Locate the cell with the specified text and output its (x, y) center coordinate. 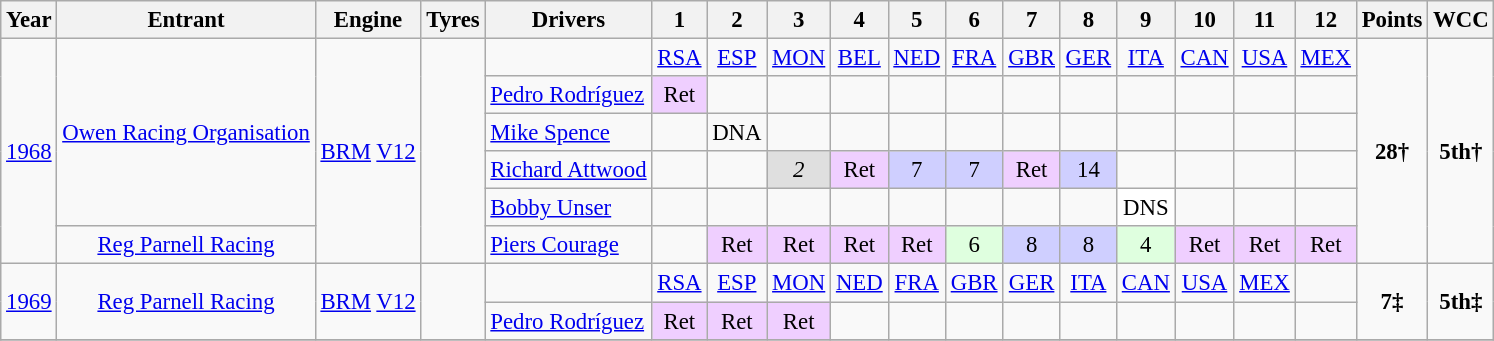
DNA (737, 133)
1 (680, 20)
28† (1392, 152)
Drivers (568, 20)
5th‡ (1461, 302)
Bobby Unser (568, 208)
5 (916, 20)
BEL (860, 58)
3 (799, 20)
9 (1146, 20)
Engine (368, 20)
Entrant (186, 20)
14 (1088, 170)
11 (1264, 20)
WCC (1461, 20)
Owen Racing Organisation (186, 133)
10 (1204, 20)
1969 (29, 302)
Richard Attwood (568, 170)
7‡ (1392, 302)
DNS (1146, 208)
Piers Courage (568, 245)
Tyres (453, 20)
Points (1392, 20)
1968 (29, 152)
12 (1326, 20)
Mike Spence (568, 133)
Year (29, 20)
5th† (1461, 152)
